Provide the [X, Y] coordinate of the cell's center where the given text is located.  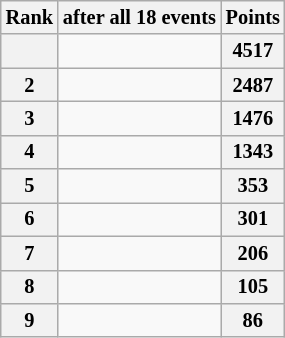
2487 [253, 85]
4517 [253, 51]
353 [253, 186]
after all 18 events [140, 17]
1476 [253, 118]
206 [253, 253]
Rank [30, 17]
5 [30, 186]
86 [253, 320]
1343 [253, 152]
3 [30, 118]
9 [30, 320]
6 [30, 219]
301 [253, 219]
8 [30, 287]
4 [30, 152]
7 [30, 253]
2 [30, 85]
Points [253, 17]
105 [253, 287]
